Identify which cell holds the provided text, then report its [x, y] central coordinate. 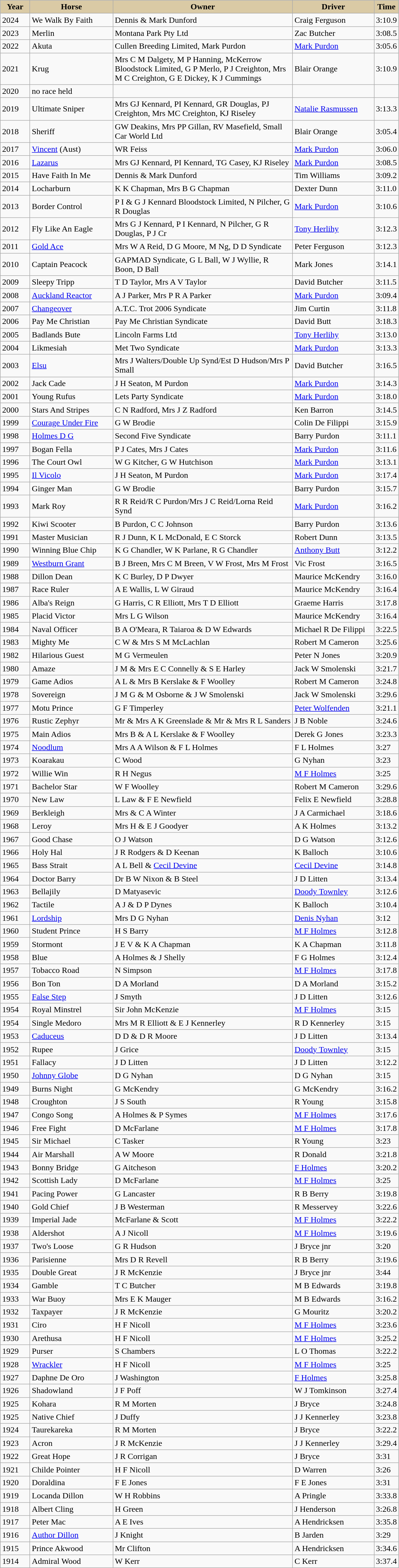
R Donald [333, 1154]
Mrs G J Kennard, P I Kennard, N Pilcher, G R Douglas, P J Cr [203, 229]
Koarakau [72, 760]
1994 [15, 489]
Ginger Man [72, 489]
1929 [15, 1351]
N Simpson [203, 970]
3:17.4 [386, 475]
1934 [15, 1285]
J S South [203, 1102]
1989 [15, 563]
3:13.0 [386, 335]
1961 [15, 918]
3:29 [386, 1535]
Two's Loose [72, 1246]
K G Chandler, W K Parlane, R G Chandler [203, 550]
Montana Park Pty Ltd [203, 33]
J M & Mrs E C Connelly & S E Harley [203, 668]
Mrs B & A L Kerslake & F Woolley [203, 734]
3:13.5 [386, 537]
J B Westerman [203, 1207]
Peter N Jones [333, 655]
J Washington [203, 1378]
Imperial Jade [72, 1220]
1969 [15, 813]
Dillon Dean [72, 576]
1982 [15, 655]
Mrs GJ Kennard, PI Kennard, GR Douglas, PJ Creighton, Mrs MC Creighton, KJ Riseley [203, 109]
Aldershot [72, 1233]
1966 [15, 852]
J R Corrigan [203, 1456]
D Matyasevic [203, 892]
Daphne De Oro [72, 1378]
J M G & M Osborne & J W Smolenski [203, 695]
Captain Peacock [72, 264]
Jim Curtin [333, 308]
F G Holmes [333, 957]
1983 [15, 642]
1927 [15, 1378]
2001 [15, 396]
3:11.0 [386, 188]
Il Vicolo [72, 475]
3:23.3 [386, 734]
Sheriff [72, 131]
3:44 [386, 1272]
1971 [15, 787]
3:21.1 [386, 708]
2000 [15, 410]
2019 [15, 109]
K A Chapman [333, 944]
Graeme Harris [333, 603]
L Law & F E Newfield [203, 800]
1952 [15, 1049]
1973 [15, 760]
H Green [203, 1509]
3:09.4 [386, 295]
Mrs A A Wilson & F L Holmes [203, 747]
Croughton [72, 1102]
Doctor Barry [72, 879]
1986 [15, 603]
C W & Mrs S M McLachlan [203, 642]
3:18.6 [386, 813]
S Chambers [203, 1351]
1917 [15, 1522]
Placid Victor [72, 616]
3:34.6 [386, 1548]
Doraldina [72, 1482]
1991 [15, 537]
K C Burley, D P Dwyer [203, 576]
Hilarious Guest [72, 655]
3:26.8 [386, 1509]
3:11.1 [386, 436]
K K Chapman, Mrs B G Chapman [203, 188]
1930 [15, 1338]
2009 [15, 282]
Ciro [72, 1325]
A E Wallis, L W Giraud [203, 590]
2010 [15, 264]
Mrs D R Revell [203, 1259]
Sovereign [72, 695]
Bass Strait [72, 865]
R R Reid/R C Purdon/Mrs J C Reid/Lorna Reid Synd [203, 506]
T D Taylor, Mrs A V Taylor [203, 282]
Prince Akwood [72, 1548]
Master Musician [72, 537]
1985 [15, 616]
McFarlane & Scott [203, 1220]
Holmes D G [72, 436]
1984 [15, 629]
Lets Party Syndicate [203, 396]
2022 [15, 46]
3:15.7 [386, 489]
1993 [15, 506]
Sir Michael [72, 1141]
1953 [15, 1036]
We Walk By Faith [72, 20]
Mrs E K Mauger [203, 1299]
Craig Ferguson [333, 20]
1958 [15, 957]
P J Cates, Mrs J Cates [203, 449]
3:21.7 [386, 668]
R J Dunn, K L McDonald, E C Storck [203, 537]
3:14.8 [386, 865]
1931 [15, 1325]
2012 [15, 229]
Peter Mac [72, 1522]
Blue [72, 957]
3:15.8 [386, 1102]
1937 [15, 1246]
Mrs C M Dalgety, M P Hanning, McKerrow Bloodstock Limited, G P Merlo, P J Creighton, Mrs M C Creighton, G E Dickey, K J Cummings [203, 69]
3:22.5 [386, 629]
Horse [72, 7]
1995 [15, 475]
2017 [15, 149]
C Kerr [333, 1561]
Mrs M R Elliott & E J Kennerley [203, 1023]
3:25.8 [386, 1378]
3:22.6 [386, 1207]
Second Five Syndicate [203, 436]
1935 [15, 1272]
Lincoln Farms Ltd [203, 335]
Peter Wolfenden [333, 708]
Mrs W A Reid, D G Moore, M Ng, D D Syndicate [203, 247]
G Mouritz [333, 1312]
1946 [15, 1128]
3:05.4 [386, 131]
Johnny Globe [72, 1075]
1968 [15, 826]
New Law [72, 800]
J Smyth [203, 997]
1992 [15, 524]
3:27 [386, 747]
Great Hope [72, 1456]
2021 [15, 69]
1988 [15, 576]
3:23.8 [386, 1417]
3:13.6 [386, 524]
A L & Mrs B Kerslake & F Woolley [203, 682]
2016 [15, 162]
1923 [15, 1443]
1967 [15, 839]
GAPMAD Syndicate, G L Ball, W J Wyllie, R Boon, D Ball [203, 264]
Sleepy Tripp [72, 282]
Bonny Bridge [72, 1167]
Driver [333, 7]
A J Nicoll [203, 1233]
Parisienne [72, 1259]
Native Chief [72, 1417]
P I & G J Kennard Bloodstock Limited, N Pilcher, G R Douglas [203, 206]
G Aitcheson [203, 1167]
3:26 [386, 1469]
Mrs H & E J Goodyer [203, 826]
Locharburn [72, 188]
1998 [15, 436]
Mark Jones [333, 264]
3:15.9 [386, 423]
Caduceus [72, 1036]
Auckland Reactor [72, 295]
C Tasker [203, 1141]
3:35.8 [386, 1522]
3:12.8 [386, 931]
Wrackler [72, 1364]
1974 [15, 747]
Free Fight [72, 1128]
1977 [15, 708]
3:37.4 [386, 1561]
J Grice [203, 1049]
Taurekareka [72, 1430]
2023 [15, 33]
Bachelor Star [72, 787]
1962 [15, 905]
1918 [15, 1509]
Michael R De Filippi [333, 629]
Young Rufus [72, 396]
3:25.6 [386, 642]
C N Radford, Mrs J Z Radford [203, 410]
D D & D R Moore [203, 1036]
3:25.2 [386, 1338]
Shadowland [72, 1391]
Taxpayer [72, 1312]
2013 [15, 206]
Year [15, 7]
2008 [15, 295]
J B Noble [333, 721]
1936 [15, 1259]
Student Prince [72, 931]
1938 [15, 1233]
Mrs J Walters/Double Up Synd/Est D Hudson/Mrs P Small [203, 366]
Main Adios [72, 734]
2005 [15, 335]
1944 [15, 1154]
2020 [15, 91]
3:33.8 [386, 1496]
Time [386, 7]
G Nyhan [333, 760]
G Lancaster [203, 1194]
A L Bell & Cecil Devine [203, 865]
Arethusa [72, 1338]
3:12.4 [386, 957]
Mark Roy [72, 506]
Gamble [72, 1285]
1922 [15, 1456]
False Step [72, 997]
Mr Clifton [203, 1548]
3:28.8 [386, 800]
War Buoy [72, 1299]
Merlin [72, 33]
W J Tomkinson [333, 1391]
A Holmes & P Symes [203, 1115]
1941 [15, 1194]
Changeover [72, 308]
M G Vermeulen [203, 655]
R H Negus [203, 773]
Mr & Mrs A K Greenslade & Mr & Mrs R L Sanders [203, 721]
1976 [15, 721]
WR Feiss [203, 149]
1932 [15, 1312]
David Butt [333, 322]
no race held [72, 91]
3:16.0 [386, 576]
Robert Dunn [333, 537]
Single Medoro [72, 1023]
J R Rodgers & D Keenan [203, 852]
J E V & K A Chapman [203, 944]
1926 [15, 1391]
G R Hudson [203, 1246]
A Holmes & J Shelly [203, 957]
Jack Cade [72, 383]
Dexter Dunn [333, 188]
Acron [72, 1443]
1942 [15, 1181]
1990 [15, 550]
J F Poff [203, 1391]
1940 [15, 1207]
Fallacy [72, 1062]
G F Timperley [203, 708]
3:14.3 [386, 383]
Gold Chief [72, 1207]
3:05.6 [386, 46]
Scottish Lady [72, 1181]
Tim Williams [333, 175]
Courage Under Fire [72, 423]
Colin De Filippi [333, 423]
3:14.5 [386, 410]
W H Robbins [203, 1496]
H S Barry [203, 931]
2014 [15, 188]
1920 [15, 1482]
T C Butcher [203, 1285]
2006 [15, 322]
3:14.1 [386, 264]
3:11.6 [386, 449]
1980 [15, 668]
1919 [15, 1496]
Felix E Newfield [333, 800]
1948 [15, 1102]
Mrs L G Wilson [203, 616]
W F Woolley [203, 787]
B J Breen, Mrs C M Breen, V W Frost, Mrs M Frost [203, 563]
2004 [15, 348]
1996 [15, 462]
1945 [15, 1141]
3:29.4 [386, 1443]
1939 [15, 1220]
3:23.6 [386, 1325]
1956 [15, 984]
1972 [15, 773]
Dr B W Nixon & B Steel [203, 879]
A K Holmes [333, 826]
1964 [15, 879]
J A Carmichael [333, 813]
Kiwi Scooter [72, 524]
Peter Ferguson [333, 247]
Cecil Devine [333, 865]
Air Marshall [72, 1154]
3:10.4 [386, 905]
Locanda Dillon [72, 1496]
1957 [15, 970]
1949 [15, 1088]
2024 [15, 20]
Denis Nyhan [333, 918]
1933 [15, 1299]
A E Ives [203, 1522]
1916 [15, 1535]
Alba's Reign [72, 603]
Pacing Power [72, 1194]
R D Kennerley [333, 1023]
Mrs & C A Winter [203, 813]
Rustic Zephyr [72, 721]
1924 [15, 1430]
Naval Officer [72, 629]
O J Watson [203, 839]
Natalie Rasmussen [333, 109]
3:21.8 [386, 1154]
Purser [72, 1351]
1978 [15, 695]
1947 [15, 1115]
Good Chase [72, 839]
B Purdon, C C Johnson [203, 524]
Owner [203, 7]
A J & D P Dynes [203, 905]
Double Great [72, 1272]
1979 [15, 682]
3:11.5 [386, 282]
Anthony Butt [333, 550]
J Henderson [333, 1509]
1959 [15, 944]
D Warren [333, 1469]
A.T.C. Trot 2006 Syndicate [203, 308]
Motu Prince [72, 708]
Winning Blue Chip [72, 550]
A W Moore [203, 1154]
Mrs D G Nyhan [203, 918]
Berkleigh [72, 813]
F L Holmes [333, 747]
1928 [15, 1364]
1997 [15, 449]
2007 [15, 308]
R Messervey [333, 1207]
Elsu [72, 366]
2002 [15, 383]
3:13.1 [386, 462]
1943 [15, 1167]
Noodlum [72, 747]
Gold Ace [72, 247]
Kohara [72, 1404]
Pay Me Christian Syndicate [203, 322]
3:15.2 [386, 984]
3:27.4 [386, 1391]
Author Dillon [72, 1535]
Westburn Grant [72, 563]
1915 [15, 1548]
Bogan Fella [72, 449]
1999 [15, 423]
A Pringle [333, 1496]
GW Deakins, Mrs PP Gillan, RV Masefield, Small Car World Ltd [203, 131]
1955 [15, 997]
Stars And Stripes [72, 410]
J Duffy [203, 1417]
Pay Me Christian [72, 322]
3:12 [386, 918]
D G Watson [333, 839]
Akuta [72, 46]
2015 [15, 175]
Royal Minstrel [72, 1010]
3:09.2 [386, 175]
1963 [15, 892]
3:18.3 [386, 322]
3:06.0 [386, 149]
Congo Song [72, 1115]
3:13.2 [386, 826]
Burns Night [72, 1088]
Tobacco Road [72, 970]
Vincent (Aust) [72, 149]
1950 [15, 1075]
Sir John McKenzie [203, 1010]
2011 [15, 247]
Admiral Wood [72, 1561]
Bellajily [72, 892]
J Knight [203, 1535]
Mrs GJ Kennard, PI Kennard, TG Casey, KJ Riseley [203, 162]
Badlands Bute [72, 335]
3:17.6 [386, 1115]
1921 [15, 1469]
Tactile [72, 905]
Ultimate Sniper [72, 109]
Lordship [72, 918]
1975 [15, 734]
Leroy [72, 826]
1951 [15, 1062]
Likmesiah [72, 348]
Childe Pointer [72, 1469]
Holy Hal [72, 852]
Zac Butcher [333, 33]
Ken Barron [333, 410]
The Court Owl [72, 462]
1970 [15, 800]
2018 [15, 131]
Fly Like An Eagle [72, 229]
G Harris, C R Elliott, Mrs T D Elliott [203, 603]
Stormont [72, 944]
Game Adios [72, 682]
Lazarus [72, 162]
Krug [72, 69]
Mighty Me [72, 642]
W Kerr [203, 1561]
1987 [15, 590]
L O Thomas [333, 1351]
1914 [15, 1561]
Bon Ton [72, 984]
B Jarden [333, 1535]
C Wood [203, 760]
3:20 [386, 1246]
Cullen Breeding Limited, Mark Purdon [203, 46]
1965 [15, 865]
A J Parker, Mrs P R A Parker [203, 295]
3:24.6 [386, 721]
Vic Frost [333, 563]
B A O'Meara, R Taiaroa & D W Edwards [203, 629]
Border Control [72, 206]
Have Faith In Me [72, 175]
Amaze [72, 668]
Derek G Jones [333, 734]
Rupee [72, 1049]
3:20.9 [386, 655]
Willie Win [72, 773]
1960 [15, 931]
3:18.0 [386, 396]
Albert Cling [72, 1509]
Met Two Syndicate [203, 348]
W G Kitcher, G W Hutchison [203, 462]
Race Ruler [72, 590]
2003 [15, 366]
